Return the (X, Y) coordinate for the center point of the cell that contains the specified text.  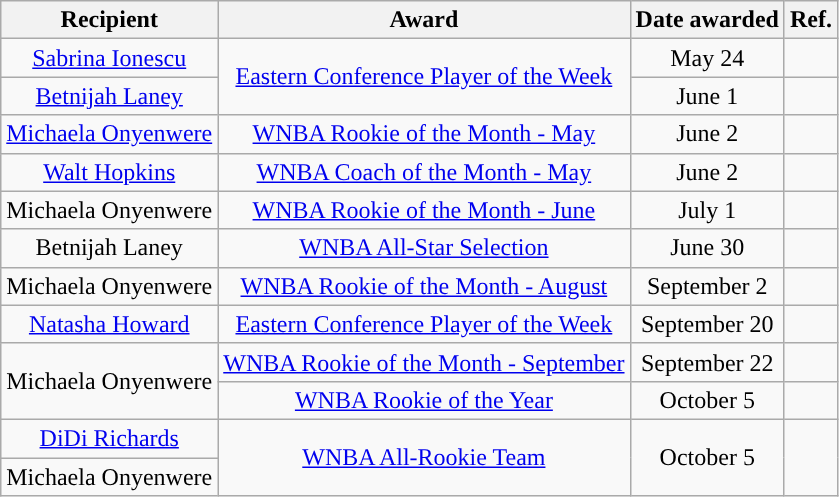
WNBA Rookie of the Month - August (424, 286)
Award (424, 20)
May 24 (707, 58)
WNBA Rookie of the Year (424, 400)
Walt Hopkins (110, 172)
June 30 (707, 248)
Recipient (110, 20)
Natasha Howard (110, 324)
WNBA Rookie of the Month - May (424, 134)
WNBA Rookie of the Month - September (424, 362)
July 1 (707, 210)
September 20 (707, 324)
WNBA Rookie of the Month - June (424, 210)
WNBA All-Star Selection (424, 248)
Ref. (810, 20)
June 1 (707, 96)
DiDi Richards (110, 438)
September 2 (707, 286)
September 22 (707, 362)
WNBA Coach of the Month - May (424, 172)
Sabrina Ionescu (110, 58)
Date awarded (707, 20)
WNBA All-Rookie Team (424, 457)
